From the cell containing the given text, extract its center point as (x, y) coordinate. 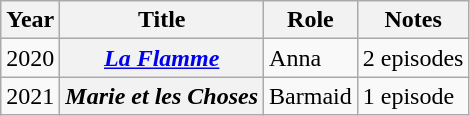
Role (311, 20)
Marie et les Choses (162, 96)
2020 (30, 58)
1 episode (413, 96)
Anna (311, 58)
2021 (30, 96)
Barmaid (311, 96)
Notes (413, 20)
Title (162, 20)
2 episodes (413, 58)
La Flamme (162, 58)
Year (30, 20)
